Pinpoint the cell where the given text exists, returning its (X, Y) midpoint coordinate. 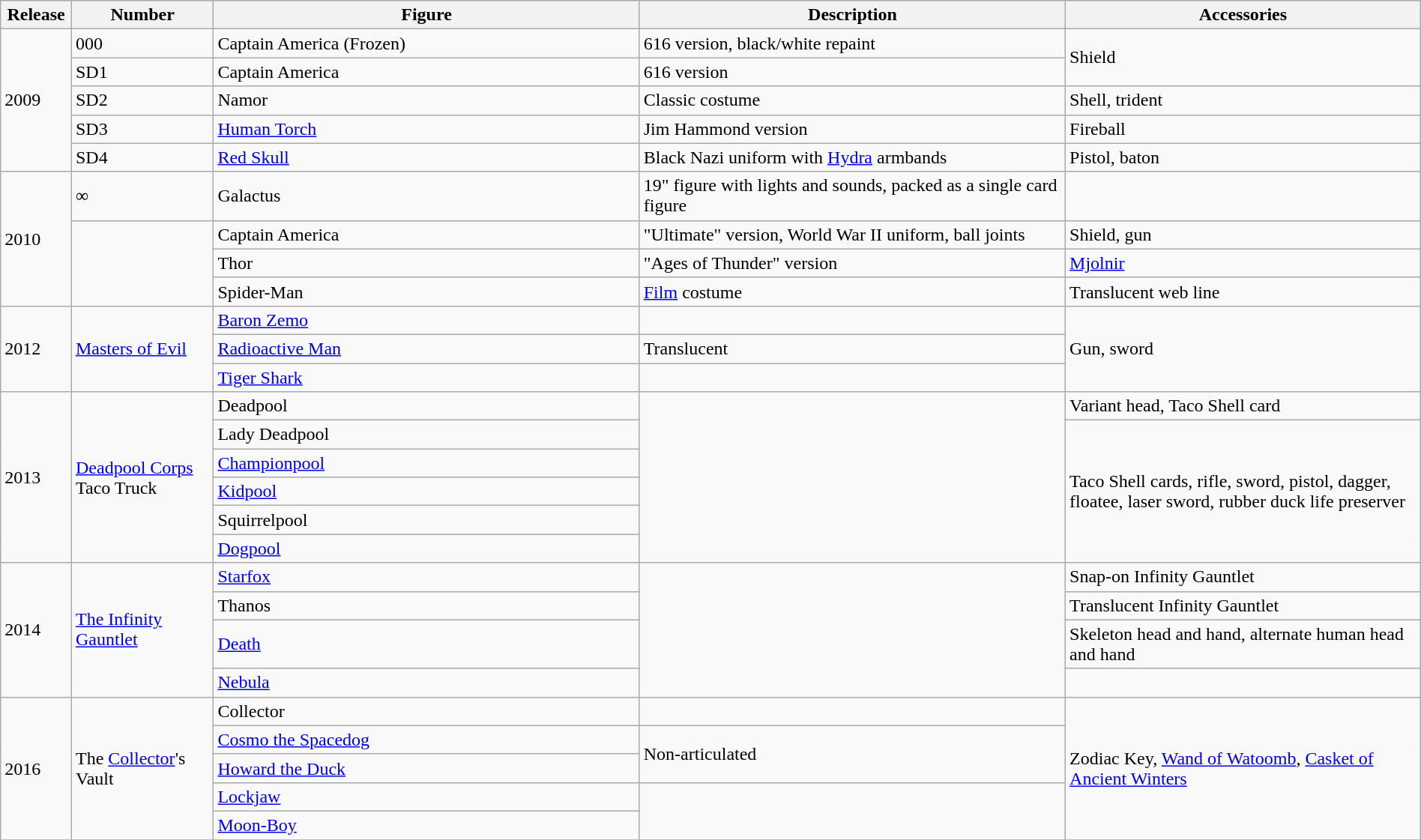
Description (852, 15)
Accessories (1243, 15)
Thor (426, 263)
Captain America (Frozen) (426, 43)
Kidpool (426, 492)
SD3 (142, 129)
Number (142, 15)
Snap-on Infinity Gauntlet (1243, 577)
Translucent web line (1243, 291)
"Ages of Thunder" version (852, 263)
Collector (426, 711)
2014 (36, 629)
Classic costume (852, 100)
Deadpool (426, 406)
Thanos (426, 605)
Fireball (1243, 129)
2010 (36, 238)
Human Torch (426, 129)
Cosmo the Spacedog (426, 740)
Galactus (426, 196)
Death (426, 644)
∞ (142, 196)
Namor (426, 100)
Pistol, baton (1243, 157)
Skeleton head and hand, alternate human head and hand (1243, 644)
Gun, sword (1243, 348)
Translucent (852, 348)
Red Skull (426, 157)
Radioactive Man (426, 348)
Deadpool CorpsTaco Truck (142, 477)
2013 (36, 477)
000 (142, 43)
616 version, black/white repaint (852, 43)
SD4 (142, 157)
Taco Shell cards, rifle, sword, pistol, dagger, floatee, laser sword, rubber duck life preserver (1243, 492)
Jim Hammond version (852, 129)
Shield, gun (1243, 235)
Lady Deadpool (426, 435)
Non-articulated (852, 754)
The Infinity Gauntlet (142, 629)
SD2 (142, 100)
Film costume (852, 291)
2012 (36, 348)
Nebula (426, 683)
19" figure with lights and sounds, packed as a single card figure (852, 196)
616 version (852, 72)
The Collector's Vault (142, 768)
Championpool (426, 463)
Zodiac Key, Wand of Watoomb, Casket of Ancient Winters (1243, 768)
"Ultimate" version, World War II uniform, ball joints (852, 235)
Shell, trident (1243, 100)
Shield (1243, 58)
SD1 (142, 72)
Squirrelpool (426, 520)
2016 (36, 768)
Masters of Evil (142, 348)
Moon-Boy (426, 825)
2009 (36, 100)
Dogpool (426, 549)
Variant head, Taco Shell card (1243, 406)
Tiger Shark (426, 377)
Howard the Duck (426, 768)
Lockjaw (426, 797)
Spider-Man (426, 291)
Mjolnir (1243, 263)
Translucent Infinity Gauntlet (1243, 605)
Figure (426, 15)
Starfox (426, 577)
Release (36, 15)
Black Nazi uniform with Hydra armbands (852, 157)
Baron Zemo (426, 320)
